Extract the (x, y) coordinate from the center of the cell holding the provided text.  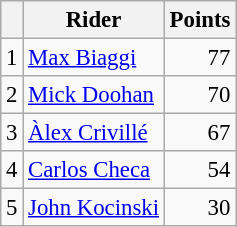
4 (12, 170)
1 (12, 58)
30 (200, 208)
3 (12, 133)
John Kocinski (94, 208)
Points (200, 20)
Max Biaggi (94, 58)
70 (200, 95)
Rider (94, 20)
Mick Doohan (94, 95)
67 (200, 133)
Carlos Checa (94, 170)
Àlex Crivillé (94, 133)
54 (200, 170)
2 (12, 95)
77 (200, 58)
5 (12, 208)
